Determine the [X, Y] coordinate at the center of the cell enclosing the given text.  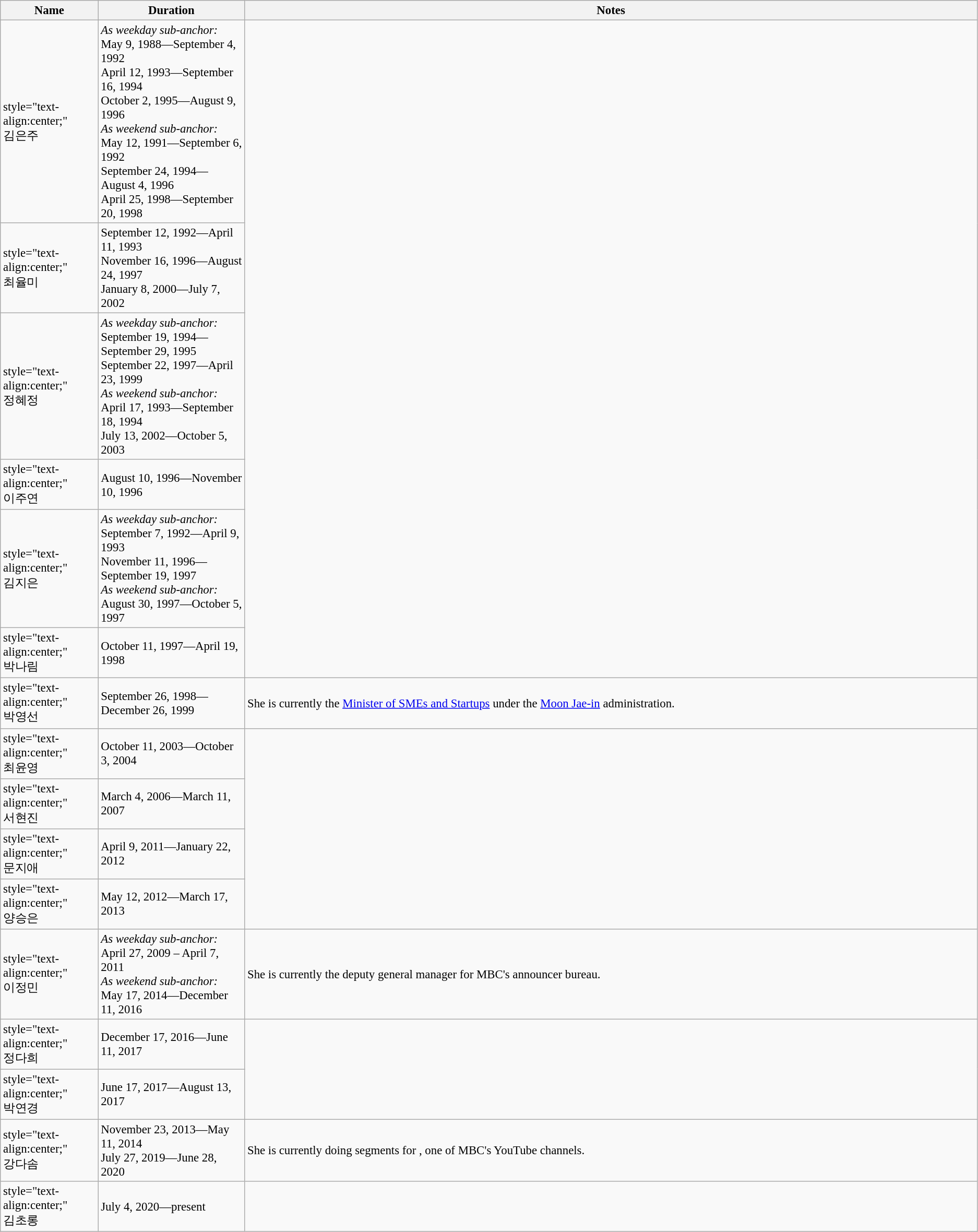
March 4, 2006—March 11, 2007 [171, 803]
style="text-align:center;" 문지애 [49, 854]
August 10, 1996—November 10, 1996 [171, 484]
style="text-align:center;" 정혜정 [49, 386]
July 4, 2020—present [171, 1206]
style="text-align:center;" 최윤영 [49, 753]
style="text-align:center;" 이정민 [49, 974]
style="text-align:center;" 박나림 [49, 653]
style="text-align:center;" 양승은 [49, 904]
September 12, 1992—April 11, 1993November 16, 1996—August 24, 1997January 8, 2000—July 7, 2002 [171, 268]
She is currently doing segments for , one of MBC's YouTube channels. [611, 1151]
She is currently the Minister of SMEs and Startups under the Moon Jae-in administration. [611, 703]
style="text-align:center;" 서현진 [49, 803]
September 26, 1998—December 26, 1999 [171, 703]
October 11, 2003—October 3, 2004 [171, 753]
She is currently the deputy general manager for MBC's announcer bureau. [611, 974]
style="text-align:center;" 박연경 [49, 1094]
style="text-align:center;" 김은주 [49, 122]
May 12, 2012—March 17, 2013 [171, 904]
style="text-align:center;" 최율미 [49, 268]
November 23, 2013—May 11, 2014July 27, 2019—June 28, 2020 [171, 1151]
As weekday sub-anchor: April 27, 2009 – April 7, 2011As weekend sub-anchor: May 17, 2014—December 11, 2016 [171, 974]
Duration [171, 10]
Name [49, 10]
Notes [611, 10]
style="text-align:center;" 박영선 [49, 703]
style="text-align:center;" 강다솜 [49, 1151]
June 17, 2017—August 13, 2017 [171, 1094]
style="text-align:center;" 김초롱 [49, 1206]
As weekday sub-anchor: September 7, 1992—April 9, 1993November 11, 1996—September 19, 1997As weekend sub-anchor: August 30, 1997—October 5, 1997 [171, 569]
October 11, 1997—April 19, 1998 [171, 653]
style="text-align:center;" 이주연 [49, 484]
style="text-align:center;" 정다희 [49, 1044]
style="text-align:center;" 김지은 [49, 569]
April 9, 2011—January 22, 2012 [171, 854]
December 17, 2016—June 11, 2017 [171, 1044]
